Return the (X, Y) coordinate for the center point of the cell that contains the specified text.  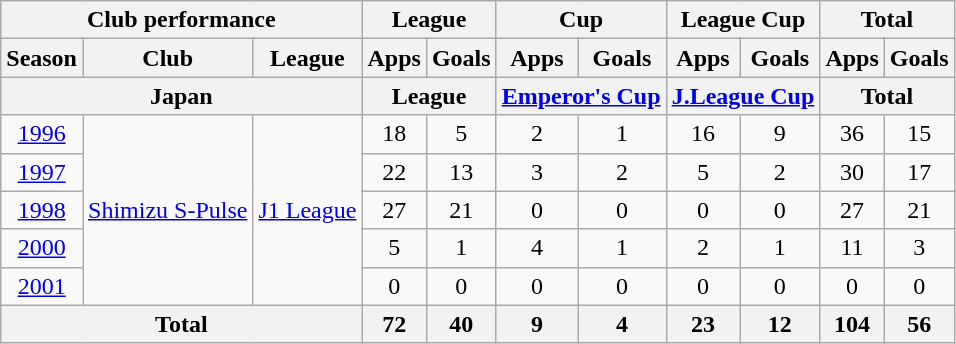
Club (167, 58)
13 (461, 172)
30 (852, 172)
Japan (182, 96)
1996 (42, 134)
12 (780, 324)
22 (394, 172)
36 (852, 134)
15 (919, 134)
2000 (42, 248)
Cup (581, 20)
17 (919, 172)
72 (394, 324)
League Cup (743, 20)
2001 (42, 286)
104 (852, 324)
56 (919, 324)
Shimizu S-Pulse (167, 210)
Season (42, 58)
J1 League (308, 210)
Club performance (182, 20)
1997 (42, 172)
1998 (42, 210)
11 (852, 248)
J.League Cup (743, 96)
23 (703, 324)
Emperor's Cup (581, 96)
40 (461, 324)
16 (703, 134)
18 (394, 134)
